Locate the cell with the specified text and output its [X, Y] center coordinate. 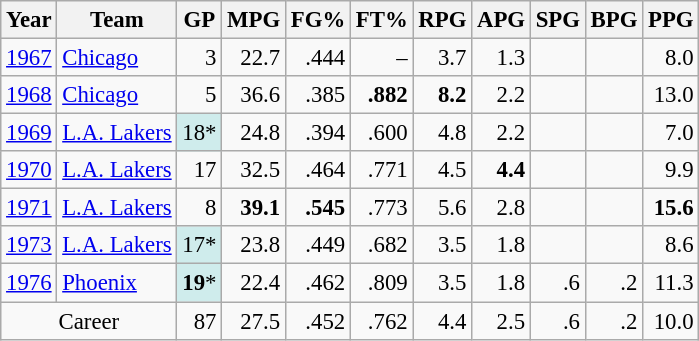
– [382, 58]
.449 [318, 245]
Team [117, 20]
GP [200, 20]
.394 [318, 133]
7.0 [671, 133]
Career [89, 321]
BPG [614, 20]
8.0 [671, 58]
32.5 [254, 170]
17* [200, 245]
.682 [382, 245]
.464 [318, 170]
4.5 [442, 170]
4.8 [442, 133]
.809 [382, 283]
3 [200, 58]
11.3 [671, 283]
18* [200, 133]
RPG [442, 20]
.452 [318, 321]
2.8 [502, 208]
1968 [29, 95]
8.6 [671, 245]
10.0 [671, 321]
24.8 [254, 133]
15.6 [671, 208]
.545 [318, 208]
Phoenix [117, 283]
8 [200, 208]
APG [502, 20]
5.6 [442, 208]
FT% [382, 20]
22.4 [254, 283]
1971 [29, 208]
36.6 [254, 95]
1970 [29, 170]
.444 [318, 58]
27.5 [254, 321]
19* [200, 283]
1969 [29, 133]
8.2 [442, 95]
2.5 [502, 321]
MPG [254, 20]
SPG [558, 20]
.773 [382, 208]
13.0 [671, 95]
.385 [318, 95]
FG% [318, 20]
3.7 [442, 58]
PPG [671, 20]
39.1 [254, 208]
5 [200, 95]
22.7 [254, 58]
1973 [29, 245]
Year [29, 20]
1967 [29, 58]
9.9 [671, 170]
23.8 [254, 245]
17 [200, 170]
1.3 [502, 58]
87 [200, 321]
.771 [382, 170]
.600 [382, 133]
.462 [318, 283]
.762 [382, 321]
1976 [29, 283]
.882 [382, 95]
